Identify which cell holds the provided text, then report its (x, y) central coordinate. 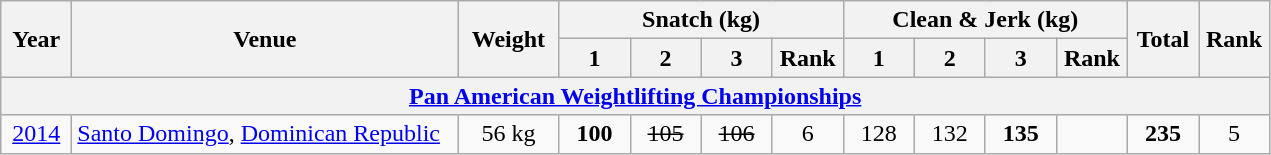
105 (666, 134)
135 (1020, 134)
Clean & Jerk (kg) (985, 20)
Venue (265, 39)
128 (878, 134)
2014 (36, 134)
5 (1234, 134)
6 (808, 134)
235 (1162, 134)
Year (36, 39)
Total (1162, 39)
100 (594, 134)
Pan American Weightlifting Championships (636, 96)
Santo Domingo, Dominican Republic (265, 134)
Snatch (kg) (701, 20)
106 (736, 134)
132 (950, 134)
Weight (508, 39)
56 kg (508, 134)
